Provide the (x, y) coordinate of the cell's center where the given text is located.  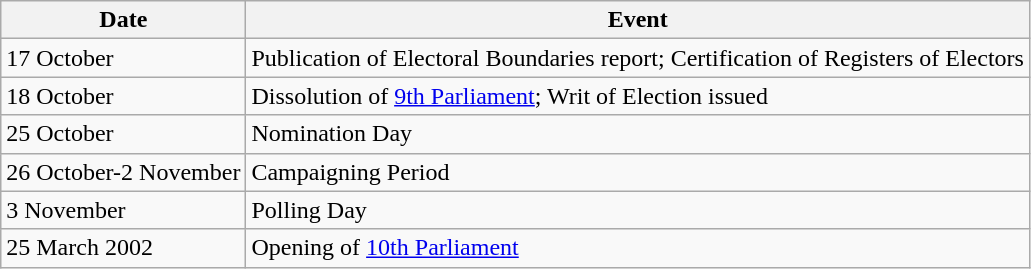
Date (124, 20)
Dissolution of 9th Parliament; Writ of Election issued (638, 96)
18 October (124, 96)
Opening of 10th Parliament (638, 248)
Campaigning Period (638, 172)
Event (638, 20)
25 October (124, 134)
26 October-2 November (124, 172)
25 March 2002 (124, 248)
Polling Day (638, 210)
17 October (124, 58)
3 November (124, 210)
Publication of Electoral Boundaries report; Certification of Registers of Electors (638, 58)
Nomination Day (638, 134)
